Return (X, Y) of the center of cell containing provided text 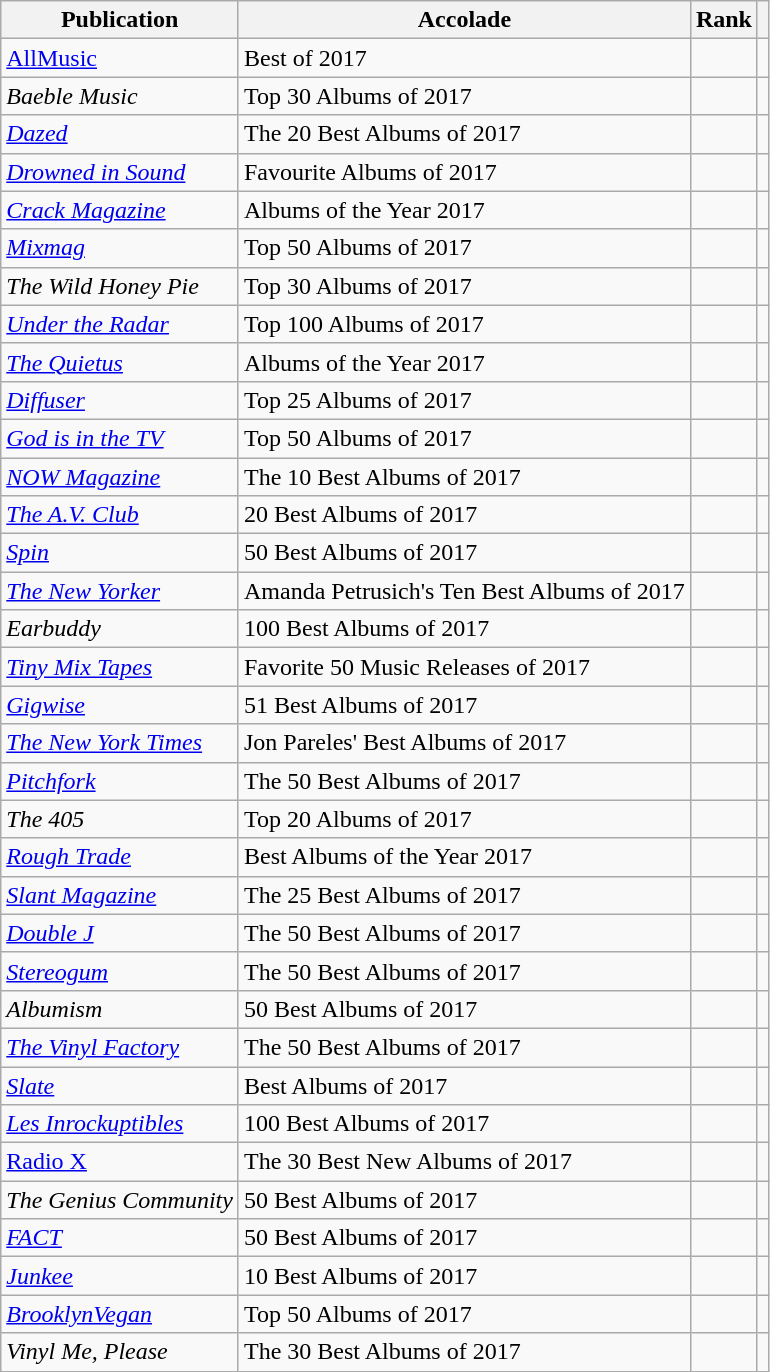
Junkee (120, 1276)
FACT (120, 1238)
Favourite Albums of 2017 (464, 172)
Tiny Mix Tapes (120, 667)
AllMusic (120, 58)
Earbuddy (120, 629)
Dazed (120, 134)
The Quietus (120, 362)
Baeble Music (120, 96)
God is in the TV (120, 438)
The New York Times (120, 743)
Amanda Petrusich's Ten Best Albums of 2017 (464, 591)
Accolade (464, 20)
Double J (120, 933)
Diffuser (120, 400)
The 10 Best Albums of 2017 (464, 477)
The 30 Best New Albums of 2017 (464, 1162)
Rank (724, 20)
Jon Pareles' Best Albums of 2017 (464, 743)
51 Best Albums of 2017 (464, 705)
Drowned in Sound (120, 172)
Slate (120, 1085)
The A.V. Club (120, 515)
Under the Radar (120, 324)
Best of 2017 (464, 58)
Top 25 Albums of 2017 (464, 400)
NOW Magazine (120, 477)
The 30 Best Albums of 2017 (464, 1352)
Radio X (120, 1162)
Stereogum (120, 971)
The Genius Community (120, 1200)
Best Albums of 2017 (464, 1085)
Gigwise (120, 705)
Crack Magazine (120, 210)
10 Best Albums of 2017 (464, 1276)
Pitchfork (120, 781)
The 25 Best Albums of 2017 (464, 895)
Albumism (120, 1009)
Mixmag (120, 248)
Spin (120, 553)
Favorite 50 Music Releases of 2017 (464, 667)
The 405 (120, 819)
Top 100 Albums of 2017 (464, 324)
The Vinyl Factory (120, 1047)
Slant Magazine (120, 895)
BrooklynVegan (120, 1314)
Top 20 Albums of 2017 (464, 819)
Rough Trade (120, 857)
20 Best Albums of 2017 (464, 515)
The Wild Honey Pie (120, 286)
Les Inrockuptibles (120, 1124)
Best Albums of the Year 2017 (464, 857)
Vinyl Me, Please (120, 1352)
The 20 Best Albums of 2017 (464, 134)
Publication (120, 20)
The New Yorker (120, 591)
